Return the [x, y] coordinate for the center point of the cell that contains the specified text.  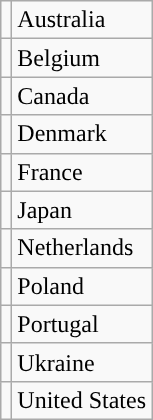
Poland [82, 286]
Ukraine [82, 362]
Belgium [82, 58]
France [82, 172]
Denmark [82, 134]
Canada [82, 96]
Portugal [82, 324]
Australia [82, 20]
United States [82, 400]
Japan [82, 210]
Netherlands [82, 248]
